For the text-containing cell, return its midpoint in (x, y) coordinate format. 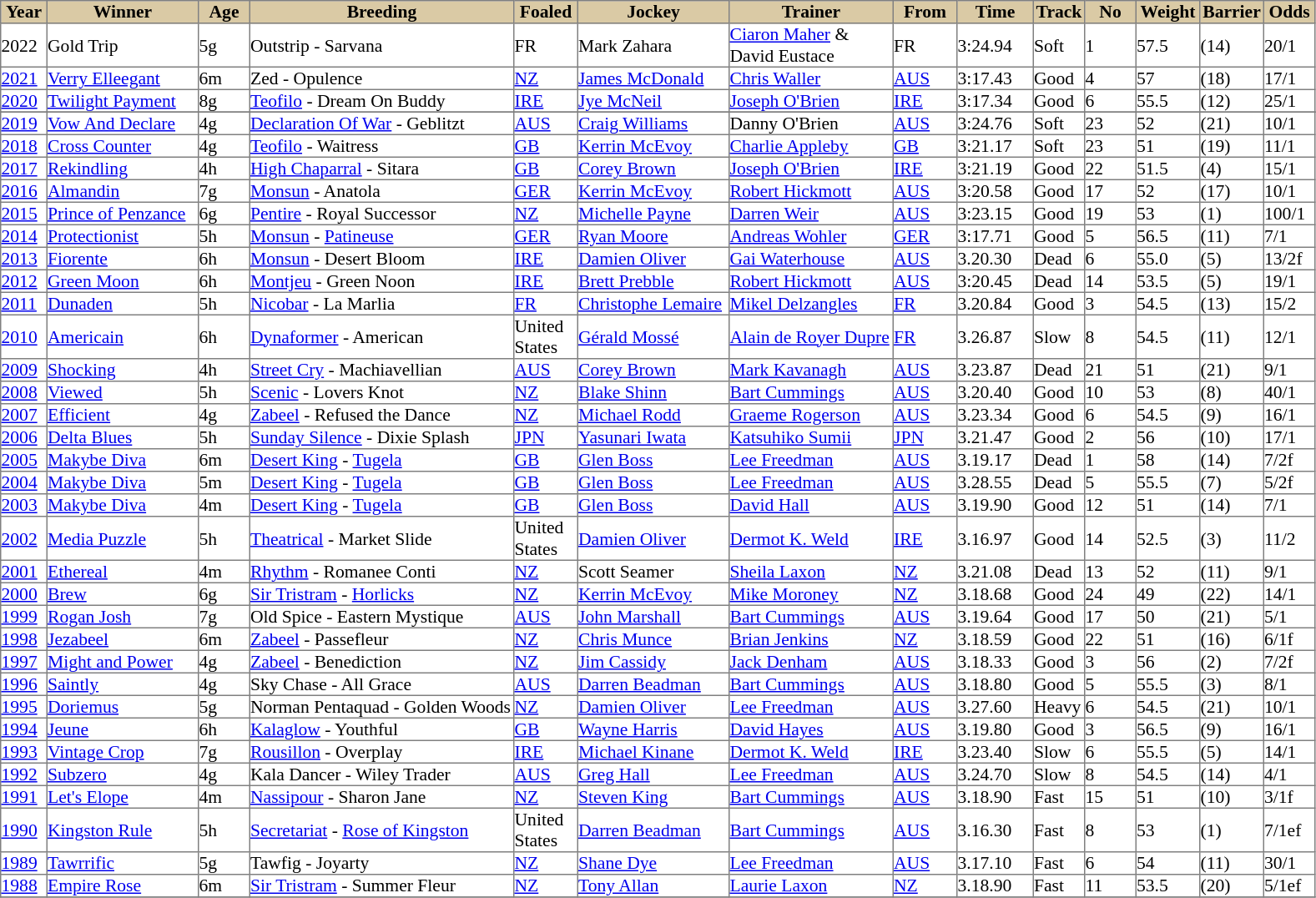
Chris Munce (653, 639)
Nassipour - Sharon Jane (381, 796)
52.5 (1167, 538)
1999 (24, 616)
David Hall (811, 506)
Christophe Lemaire (653, 304)
2017 (24, 169)
3.23.40 (996, 751)
3.19.80 (996, 729)
Shocking (123, 371)
Graeme Rogerson (811, 416)
19 (1111, 214)
Norman Pentaquad - Golden Woods (381, 706)
Brew (123, 594)
Teofilo - Dream On Buddy (381, 100)
3:21.17 (996, 145)
Americain (123, 336)
(20) (1232, 886)
Dunaden (123, 304)
13 (1111, 571)
Mark Zahara (653, 45)
Doriemus (123, 706)
24 (1111, 594)
11/2 (1289, 538)
Kalaglow - Youthful (381, 729)
Age (224, 12)
Almandin (123, 190)
David Hayes (811, 729)
11/1 (1289, 145)
2001 (24, 571)
Theatrical - Market Slide (381, 538)
3.20.40 (996, 392)
Gérald Mossé (653, 336)
No (1111, 12)
1989 (24, 863)
19/1 (1289, 280)
30/1 (1289, 863)
Gai Waterhouse (811, 259)
25/1 (1289, 100)
Breeding (381, 12)
1993 (24, 751)
40/1 (1289, 392)
Delta Blues (123, 437)
Ciaron Maher & David Eustace (811, 45)
3.20.30 (996, 259)
Greg Hall (653, 774)
2011 (24, 304)
15/1 (1289, 169)
7/1ef (1289, 830)
2021 (24, 78)
(17) (1232, 190)
2018 (24, 145)
2008 (24, 392)
5/2f (1289, 482)
John Marshall (653, 616)
Old Spice - Eastern Mystique (381, 616)
3.19.64 (996, 616)
High Chaparral - Sitara (381, 169)
55.0 (1167, 259)
Vow And Declare (123, 124)
1998 (24, 639)
Rousillon - Overplay (381, 751)
Kingston Rule (123, 830)
Darren Weir (811, 214)
58 (1167, 461)
4/1 (1289, 774)
15 (1111, 796)
Katsuhiko Sumii (811, 437)
Declaration Of War - Geblitzt (381, 124)
(13) (1232, 304)
1996 (24, 684)
3.23.87 (996, 371)
2004 (24, 482)
Verry Elleegant (123, 78)
2014 (24, 235)
Ethereal (123, 571)
Outstrip - Sarvana (381, 45)
Media Puzzle (123, 538)
20/1 (1289, 45)
5/1ef (1289, 886)
Weight (1167, 12)
5m (224, 482)
Viewed (123, 392)
Shane Dye (653, 863)
54 (1167, 863)
Sir Tristram - Horlicks (381, 594)
1990 (24, 830)
Efficient (123, 416)
Jeune (123, 729)
Sky Chase - All Grace (381, 684)
Fiorente (123, 259)
Blake Shinn (653, 392)
10 (1111, 392)
Steven King (653, 796)
3/1f (1289, 796)
Michael Rodd (653, 416)
3:17.43 (996, 78)
Trainer (811, 12)
Green Moon (123, 280)
Teofilo - Waitress (381, 145)
2015 (24, 214)
Jockey (653, 12)
3:20.45 (996, 280)
1988 (24, 886)
Mikel Delzangles (811, 304)
(2) (1232, 661)
Monsun - Patineuse (381, 235)
From (925, 12)
Track (1059, 12)
3.18.33 (996, 661)
Chris Waller (811, 78)
3.18.68 (996, 594)
Dynaformer - American (381, 336)
2019 (24, 124)
Time (996, 12)
Year (24, 12)
Twilight Payment (123, 100)
Rekindling (123, 169)
Tawfig - Joyarty (381, 863)
Gold Trip (123, 45)
Laurie Laxon (811, 886)
Secretariat - Rose of Kingston (381, 830)
100/1 (1289, 214)
4 (1111, 78)
2007 (24, 416)
2020 (24, 100)
Yasunari Iwata (653, 437)
Odds (1289, 12)
2005 (24, 461)
57 (1167, 78)
Vintage Crop (123, 751)
Brian Jenkins (811, 639)
8g (224, 100)
James McDonald (653, 78)
Mark Kavanagh (811, 371)
3.24.70 (996, 774)
Tawrrific (123, 863)
2003 (24, 506)
Cross Counter (123, 145)
Let's Elope (123, 796)
Winner (123, 12)
3:23.15 (996, 214)
57.5 (1167, 45)
2013 (24, 259)
Andreas Wohler (811, 235)
Ryan Moore (653, 235)
Zed - Opulence (381, 78)
1997 (24, 661)
Brett Prebble (653, 280)
Jim Cassidy (653, 661)
50 (1167, 616)
Zabeel - Benediction (381, 661)
Rhythm - Romanee Conti (381, 571)
21 (1111, 371)
5/1 (1289, 616)
12/1 (1289, 336)
12 (1111, 506)
Prince of Penzance (123, 214)
Street Cry - Machiavellian (381, 371)
(8) (1232, 392)
Saintly (123, 684)
3.16.30 (996, 830)
(16) (1232, 639)
Sunday Silence - Dixie Splash (381, 437)
Barrier (1232, 12)
Monsun - Anatola (381, 190)
3.28.55 (996, 482)
11 (1111, 886)
Alain de Royer Dupre (811, 336)
6/1f (1289, 639)
Scott Seamer (653, 571)
3:17.71 (996, 235)
15/2 (1289, 304)
Might and Power (123, 661)
Heavy (1059, 706)
Sheila Laxon (811, 571)
Michelle Payne (653, 214)
49 (1167, 594)
13/2f (1289, 259)
Jye McNeil (653, 100)
Michael Kinane (653, 751)
3.20.84 (996, 304)
Montjeu - Green Noon (381, 280)
(7) (1232, 482)
Rogan Josh (123, 616)
Zabeel - Passefleur (381, 639)
Jezabeel (123, 639)
3:24.94 (996, 45)
Subzero (123, 774)
51.5 (1167, 169)
1994 (24, 729)
2012 (24, 280)
3:17.34 (996, 100)
1991 (24, 796)
Charlie Appleby (811, 145)
2016 (24, 190)
3:20.58 (996, 190)
(4) (1232, 169)
3.21.47 (996, 437)
Wayne Harris (653, 729)
2010 (24, 336)
Pentire - Royal Successor (381, 214)
2006 (24, 437)
3.18.59 (996, 639)
Craig Williams (653, 124)
2 (1111, 437)
Nicobar - La Marlia (381, 304)
3.27.60 (996, 706)
2022 (24, 45)
3.21.08 (996, 571)
3.18.80 (996, 684)
Mike Moroney (811, 594)
Zabeel - Refused the Dance (381, 416)
3.19.90 (996, 506)
2000 (24, 594)
3.26.87 (996, 336)
Scenic - Lovers Knot (381, 392)
Jack Denham (811, 661)
(22) (1232, 594)
Protectionist (123, 235)
1995 (24, 706)
2009 (24, 371)
Danny O'Brien (811, 124)
Sir Tristram - Summer Fleur (381, 886)
Monsun - Desert Bloom (381, 259)
8/1 (1289, 684)
3.17.10 (996, 863)
Tony Allan (653, 886)
Kala Dancer - Wiley Trader (381, 774)
3.19.17 (996, 461)
1992 (24, 774)
2002 (24, 538)
(18) (1232, 78)
3:21.19 (996, 169)
3.23.34 (996, 416)
(12) (1232, 100)
3:24.76 (996, 124)
Foaled (546, 12)
Empire Rose (123, 886)
(19) (1232, 145)
3.16.97 (996, 538)
